Find where the given text appears and provide that cell's center as [X, Y] coordinate. 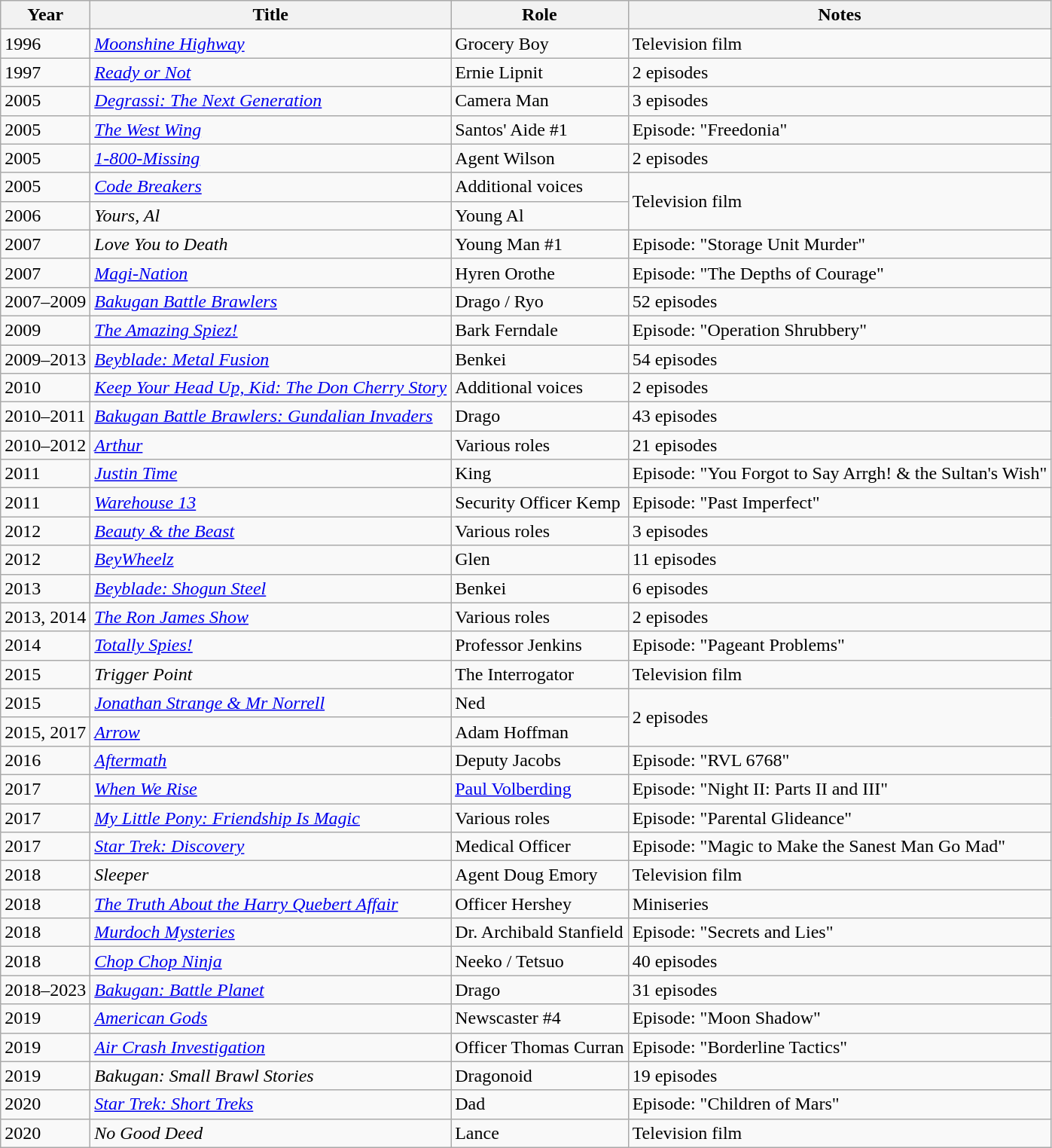
Star Trek: Short Treks [271, 1104]
2014 [45, 646]
Episode: "Magic to Make the Sanest Man Go Mad" [840, 847]
Bakugan Battle Brawlers: Gundalian Invaders [271, 417]
Camera Man [539, 101]
21 episodes [840, 445]
Episode: "Pageant Problems" [840, 646]
52 episodes [840, 301]
Officer Hershey [539, 904]
Chop Chop Ninja [271, 961]
The West Wing [271, 130]
Love You to Death [271, 244]
Episode: "RVL 6768" [840, 760]
Episode: "Children of Mars" [840, 1104]
Dad [539, 1104]
Ready or Not [271, 72]
Episode: "Secrets and Lies" [840, 933]
Bark Ferndale [539, 330]
Code Breakers [271, 187]
Episode: "Storage Unit Murder" [840, 244]
Trigger Point [271, 674]
Moonshine Highway [271, 44]
19 episodes [840, 1076]
Murdoch Mysteries [271, 933]
Arthur [271, 445]
The Interrogator [539, 674]
Grocery Boy [539, 44]
Adam Hoffman [539, 731]
American Gods [271, 1018]
Glen [539, 560]
Episode: "Moon Shadow" [840, 1018]
Bakugan Battle Brawlers [271, 301]
2013, 2014 [45, 617]
The Amazing Spiez! [271, 330]
Officer Thomas Curran [539, 1047]
My Little Pony: Friendship Is Magic [271, 817]
6 episodes [840, 588]
Young Man #1 [539, 244]
1997 [45, 72]
Episode: "You Forgot to Say Arrgh! & the Sultan's Wish" [840, 474]
Arrow [271, 731]
Professor Jenkins [539, 646]
2016 [45, 760]
Role [539, 15]
Miniseries [840, 904]
Magi-Nation [271, 273]
Drago / Ryo [539, 301]
2006 [45, 215]
Neeko / Tetsuo [539, 961]
Aftermath [271, 760]
Deputy Jacobs [539, 760]
Bakugan: Battle Planet [271, 990]
Medical Officer [539, 847]
Agent Doug Emory [539, 875]
Ned [539, 703]
Santos' Aide #1 [539, 130]
1996 [45, 44]
Justin Time [271, 474]
Beyblade: Metal Fusion [271, 359]
2010–2012 [45, 445]
11 episodes [840, 560]
Keep Your Head Up, Kid: The Don Cherry Story [271, 388]
Beyblade: Shogun Steel [271, 588]
Young Al [539, 215]
Episode: "Past Imperfect" [840, 502]
Bakugan: Small Brawl Stories [271, 1076]
Air Crash Investigation [271, 1047]
Dragonoid [539, 1076]
Jonathan Strange & Mr Norrell [271, 703]
Hyren Orothe [539, 273]
Sleeper [271, 875]
Episode: "Borderline Tactics" [840, 1047]
Beauty & the Beast [271, 531]
Totally Spies! [271, 646]
Episode: "The Depths of Courage" [840, 273]
40 episodes [840, 961]
54 episodes [840, 359]
2010 [45, 388]
Degrassi: The Next Generation [271, 101]
Lance [539, 1133]
No Good Deed [271, 1133]
Episode: "Operation Shrubbery" [840, 330]
When We Rise [271, 789]
Year [45, 15]
Warehouse 13 [271, 502]
2010–2011 [45, 417]
Newscaster #4 [539, 1018]
2015, 2017 [45, 731]
King [539, 474]
Episode: "Freedonia" [840, 130]
2007–2009 [45, 301]
Episode: "Parental Glideance" [840, 817]
Notes [840, 15]
Yours, Al [271, 215]
2013 [45, 588]
43 episodes [840, 417]
2009 [45, 330]
Title [271, 15]
The Truth About the Harry Quebert Affair [271, 904]
1-800-Missing [271, 158]
Ernie Lipnit [539, 72]
2018–2023 [45, 990]
The Ron James Show [271, 617]
2009–2013 [45, 359]
Agent Wilson [539, 158]
31 episodes [840, 990]
Dr. Archibald Stanfield [539, 933]
Episode: "Night II: Parts II and III" [840, 789]
Paul Volberding [539, 789]
BeyWheelz [271, 560]
Star Trek: Discovery [271, 847]
Security Officer Kemp [539, 502]
